Return (x, y) of the center of cell containing provided text 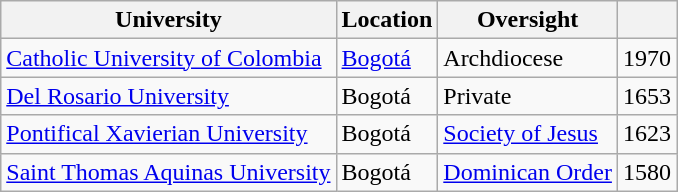
Del Rosario University (168, 96)
Catholic University of Colombia (168, 58)
Private (528, 96)
1623 (646, 134)
University (168, 20)
Dominican Order (528, 172)
Society of Jesus (528, 134)
Pontifical Xavierian University (168, 134)
Location (387, 20)
1653 (646, 96)
Oversight (528, 20)
Saint Thomas Aquinas University (168, 172)
1970 (646, 58)
1580 (646, 172)
Archdiocese (528, 58)
